Output the (X, Y) coordinate of the center of the cell containing the given text.  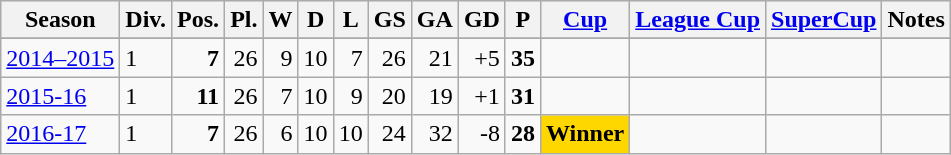
2016-17 (60, 134)
35 (522, 58)
+5 (482, 58)
28 (522, 134)
24 (390, 134)
Winner (584, 134)
20 (390, 96)
+1 (482, 96)
GA (434, 20)
Season (60, 20)
GS (390, 20)
21 (434, 58)
11 (198, 96)
Div. (146, 20)
League Cup (698, 20)
2014–2015 (60, 58)
31 (522, 96)
-8 (482, 134)
W (280, 20)
SuperCup (824, 20)
Cup (584, 20)
Pl. (244, 20)
L (350, 20)
19 (434, 96)
GD (482, 20)
P (522, 20)
6 (280, 134)
D (316, 20)
2015-16 (60, 96)
Notes (916, 20)
32 (434, 134)
Pos. (198, 20)
